Output the (x, y) coordinate of the center of the cell containing the given text.  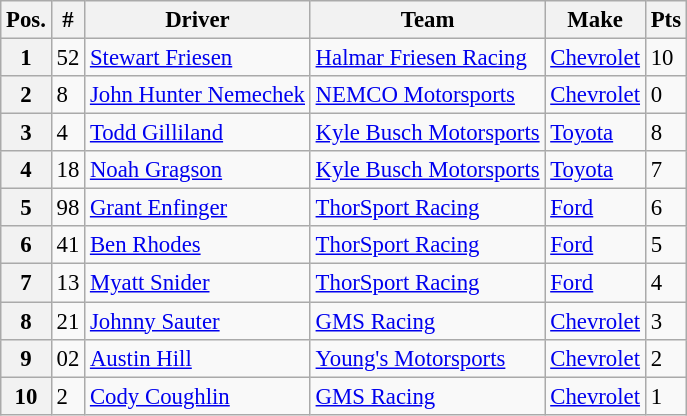
18 (68, 170)
Driver (198, 20)
9 (26, 358)
Pts (666, 20)
Myatt Snider (198, 283)
Team (428, 20)
52 (68, 58)
Austin Hill (198, 358)
Cody Coughlin (198, 396)
02 (68, 358)
Ben Rhodes (198, 245)
John Hunter Nemechek (198, 95)
0 (666, 95)
# (68, 20)
21 (68, 321)
Stewart Friesen (198, 58)
98 (68, 208)
13 (68, 283)
Make (595, 20)
Young's Motorsports (428, 358)
Todd Gilliland (198, 133)
Noah Gragson (198, 170)
41 (68, 245)
NEMCO Motorsports (428, 95)
Pos. (26, 20)
Grant Enfinger (198, 208)
Johnny Sauter (198, 321)
Halmar Friesen Racing (428, 58)
